For the text-containing cell, return its midpoint in (x, y) coordinate format. 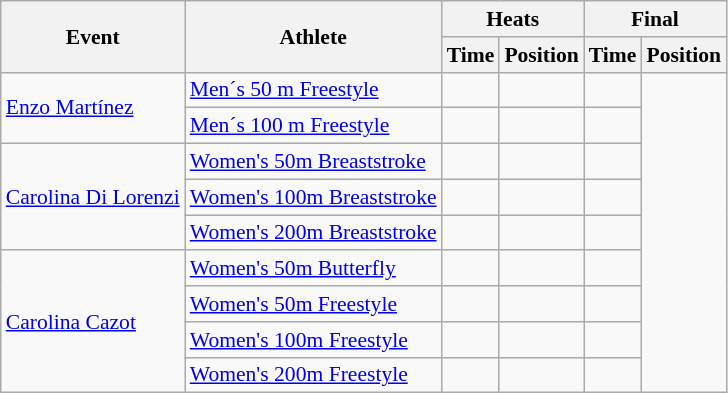
Women's 200m Breaststroke (314, 233)
Carolina Cazot (93, 322)
Men´s 100 m Freestyle (314, 126)
Carolina Di Lorenzi (93, 198)
Final (655, 19)
Heats (513, 19)
Men´s 50 m Freestyle (314, 90)
Women's 100m Freestyle (314, 340)
Women's 100m Breaststroke (314, 197)
Women's 200m Freestyle (314, 375)
Women's 50m Breaststroke (314, 162)
Women's 50m Butterfly (314, 269)
Enzo Martínez (93, 108)
Women's 50m Freestyle (314, 304)
Event (93, 36)
Athlete (314, 36)
